Output the (x, y) coordinate of the center of the cell containing the given text.  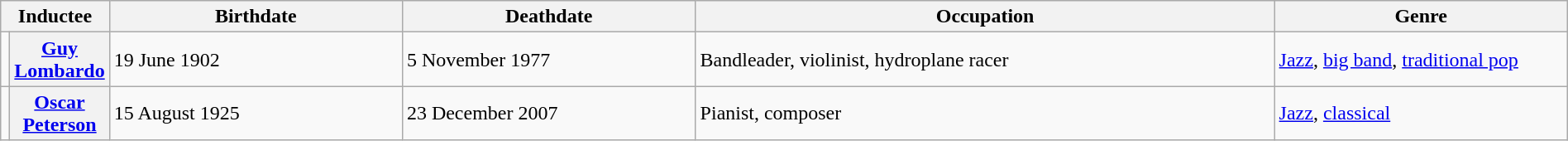
Genre (1421, 17)
Oscar Peterson (60, 113)
Inductee (55, 17)
23 December 2007 (549, 113)
Deathdate (549, 17)
5 November 1977 (549, 60)
Guy Lombardo (60, 60)
Jazz, classical (1421, 113)
Pianist, composer (985, 113)
15 August 1925 (256, 113)
Bandleader, violinist, hydroplane racer (985, 60)
19 June 1902 (256, 60)
Jazz, big band, traditional pop (1421, 60)
Occupation (985, 17)
Birthdate (256, 17)
